Scan for the cell matching the given text and deliver its (X, Y) coordinate at center. 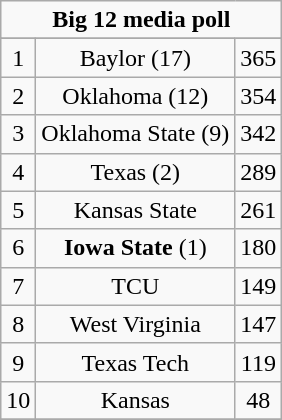
West Virginia (136, 324)
342 (258, 134)
Iowa State (1) (136, 248)
Kansas State (136, 210)
180 (258, 248)
6 (18, 248)
365 (258, 58)
Kansas (136, 400)
Texas (2) (136, 172)
3 (18, 134)
147 (258, 324)
354 (258, 96)
149 (258, 286)
TCU (136, 286)
8 (18, 324)
Oklahoma State (9) (136, 134)
4 (18, 172)
48 (258, 400)
Oklahoma (12) (136, 96)
Baylor (17) (136, 58)
Texas Tech (136, 362)
9 (18, 362)
1 (18, 58)
Big 12 media poll (142, 20)
10 (18, 400)
261 (258, 210)
5 (18, 210)
289 (258, 172)
7 (18, 286)
119 (258, 362)
2 (18, 96)
